Determine the [x, y] coordinate at the center of the cell enclosing the given text.  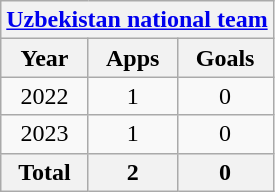
Uzbekistan national team [137, 20]
2022 [45, 96]
Goals [225, 58]
2 [132, 172]
Apps [132, 58]
Year [45, 58]
2023 [45, 134]
Total [45, 172]
